From the cell containing the given text, extract its center point as (X, Y) coordinate. 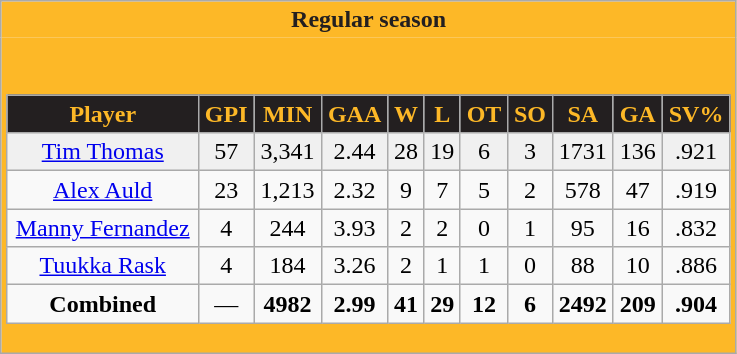
47 (638, 190)
9 (406, 190)
— (226, 304)
.904 (696, 304)
Regular season (369, 20)
578 (582, 190)
Player (102, 114)
Combined (102, 304)
W (406, 114)
1,213 (288, 190)
3,341 (288, 152)
88 (582, 266)
SA (582, 114)
7 (442, 190)
GA (638, 114)
136 (638, 152)
.832 (696, 228)
L (442, 114)
12 (484, 304)
10 (638, 266)
4982 (288, 304)
16 (638, 228)
3.26 (354, 266)
29 (442, 304)
Tuukka Rask (102, 266)
GAA (354, 114)
.921 (696, 152)
MIN (288, 114)
2.44 (354, 152)
5 (484, 190)
.919 (696, 190)
57 (226, 152)
3.93 (354, 228)
GPI (226, 114)
41 (406, 304)
95 (582, 228)
23 (226, 190)
Manny Fernandez (102, 228)
Alex Auld (102, 190)
Tim Thomas (102, 152)
244 (288, 228)
19 (442, 152)
SV% (696, 114)
3 (530, 152)
.886 (696, 266)
2492 (582, 304)
28 (406, 152)
SO (530, 114)
OT (484, 114)
209 (638, 304)
2.32 (354, 190)
1731 (582, 152)
184 (288, 266)
2.99 (354, 304)
